From the cell containing the given text, extract its center point as (x, y) coordinate. 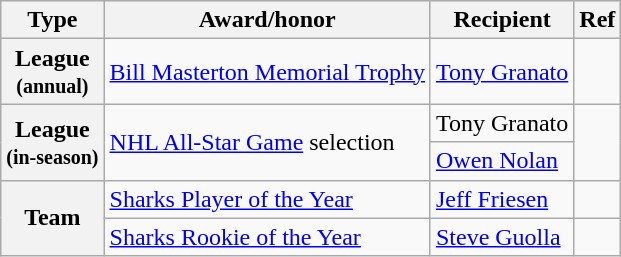
Award/honor (267, 20)
League(in-season) (52, 142)
Steve Guolla (502, 237)
Owen Nolan (502, 161)
Sharks Rookie of the Year (267, 237)
Jeff Friesen (502, 199)
Type (52, 20)
Ref (598, 20)
Team (52, 218)
Sharks Player of the Year (267, 199)
NHL All-Star Game selection (267, 142)
League(annual) (52, 72)
Bill Masterton Memorial Trophy (267, 72)
Recipient (502, 20)
